Return [x, y] of the center of cell containing provided text 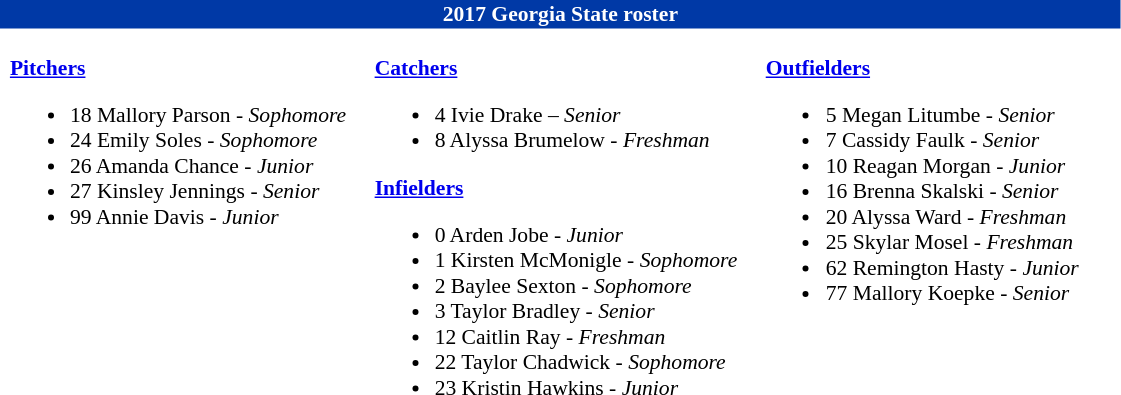
2017 Georgia State roster [560, 14]
